Capture the cell that displays the provided text and extract its [x, y] central coordinate. 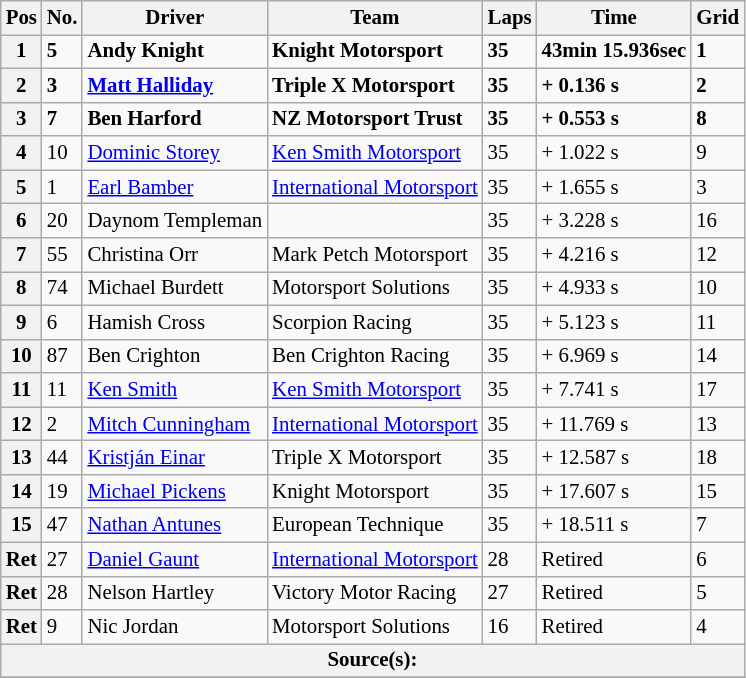
Ben Harford [174, 119]
Mitch Cunningham [174, 424]
+ 11.769 s [614, 424]
Christina Orr [174, 255]
+ 3.228 s [614, 221]
18 [718, 458]
+ 7.741 s [614, 390]
+ 4.933 s [614, 288]
44 [62, 458]
43min 15.936sec [614, 51]
Time [614, 18]
+ 5.123 s [614, 322]
Team [375, 18]
+ 12.587 s [614, 458]
+ 18.511 s [614, 525]
Michael Burdett [174, 288]
Laps [510, 18]
55 [62, 255]
Driver [174, 18]
Matt Halliday [174, 85]
No. [62, 18]
Nelson Hartley [174, 593]
17 [718, 390]
Ben Crighton [174, 356]
87 [62, 356]
Victory Motor Racing [375, 593]
Andy Knight [174, 51]
Michael Pickens [174, 491]
20 [62, 221]
47 [62, 525]
74 [62, 288]
Grid [718, 18]
European Technique [375, 525]
+ 17.607 s [614, 491]
Hamish Cross [174, 322]
Nathan Antunes [174, 525]
Mark Petch Motorsport [375, 255]
Ben Crighton Racing [375, 356]
+ 1.655 s [614, 187]
Ken Smith [174, 390]
Kristján Einar [174, 458]
Daynom Templeman [174, 221]
19 [62, 491]
+ 4.216 s [614, 255]
Dominic Storey [174, 153]
Scorpion Racing [375, 322]
Earl Bamber [174, 187]
Daniel Gaunt [174, 559]
+ 1.022 s [614, 153]
+ 0.553 s [614, 119]
+ 6.969 s [614, 356]
Nic Jordan [174, 627]
+ 0.136 s [614, 85]
Pos [22, 18]
NZ Motorsport Trust [375, 119]
Source(s): [372, 661]
